Identify which cell holds the provided text, then report its [x, y] central coordinate. 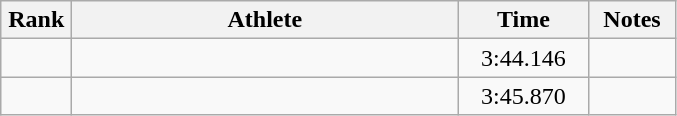
Time [524, 20]
3:45.870 [524, 96]
Notes [632, 20]
Athlete [265, 20]
3:44.146 [524, 58]
Rank [36, 20]
